Return (x, y) of the center of cell containing provided text 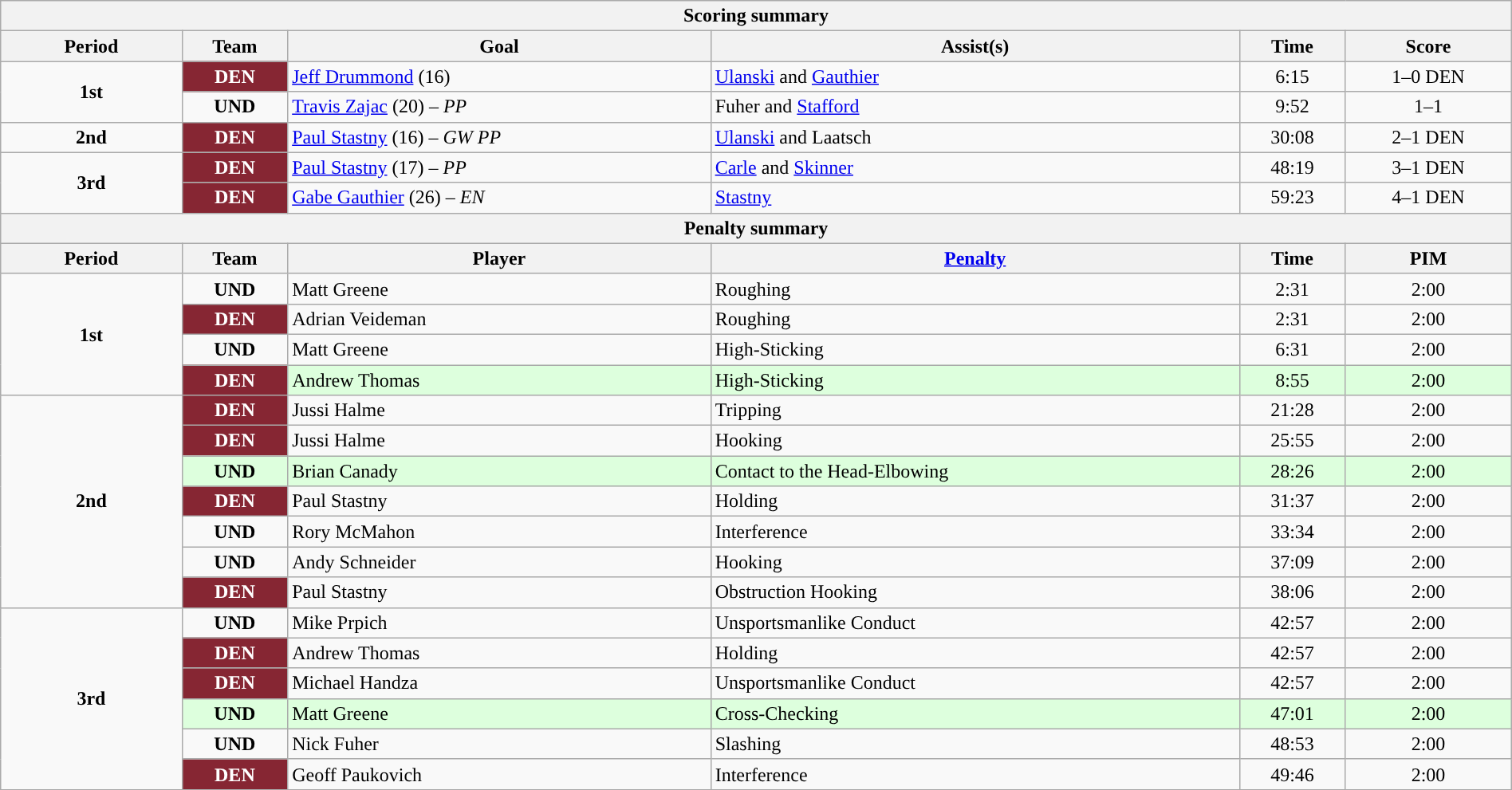
Jeff Drummond (16) (499, 77)
Travis Zajac (20) – PP (499, 107)
38:06 (1292, 592)
48:19 (1292, 167)
21:28 (1292, 411)
Player (499, 258)
Penalty (975, 258)
Tripping (975, 411)
59:23 (1292, 198)
Score (1428, 46)
Michael Handza (499, 683)
Ulanski and Gauthier (975, 77)
Ulanski and Laatsch (975, 137)
Stastny (975, 198)
Gabe Gauthier (26) – EN (499, 198)
37:09 (1292, 562)
Cross-Checking (975, 713)
2–1 DEN (1428, 137)
Assist(s) (975, 46)
47:01 (1292, 713)
33:34 (1292, 532)
28:26 (1292, 471)
Penalty summary (756, 228)
1–1 (1428, 107)
Paul Stastny (16) – GW PP (499, 137)
31:37 (1292, 501)
Rory McMahon (499, 532)
Slashing (975, 744)
1–0 DEN (1428, 77)
Geoff Paukovich (499, 774)
Scoring summary (756, 16)
Contact to the Head-Elbowing (975, 471)
9:52 (1292, 107)
49:46 (1292, 774)
3–1 DEN (1428, 167)
Paul Stastny (17) – PP (499, 167)
Adrian Veideman (499, 319)
Carle and Skinner (975, 167)
Nick Fuher (499, 744)
Brian Canady (499, 471)
PIM (1428, 258)
Fuher and Stafford (975, 107)
48:53 (1292, 744)
Goal (499, 46)
6:31 (1292, 349)
25:55 (1292, 441)
8:55 (1292, 380)
4–1 DEN (1428, 198)
Obstruction Hooking (975, 592)
6:15 (1292, 77)
Andy Schneider (499, 562)
Mike Prpich (499, 623)
30:08 (1292, 137)
